Return [x, y] of the center of cell containing provided text 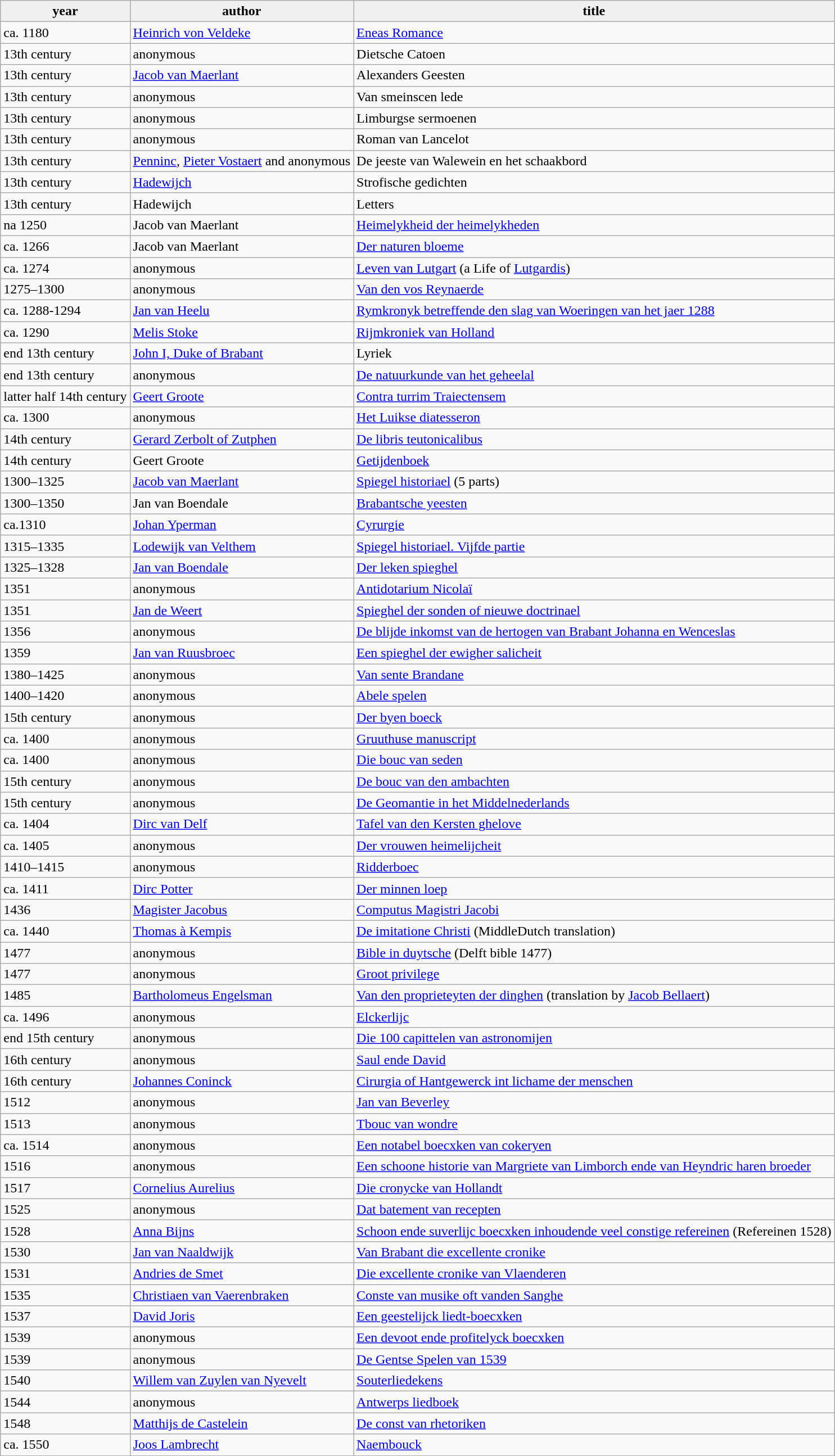
1400–1420 [65, 696]
1531 [65, 1273]
Een geestelijck liedt-boecxken [594, 1317]
Der minnen loep [594, 888]
Letters [594, 204]
Jan van Heelu [242, 311]
Het Luikse diatesseron [594, 418]
Getijdenboek [594, 460]
Saul ende David [594, 1060]
Alexanders Geesten [594, 75]
Lodewijk van Velthem [242, 546]
Cornelius Aurelius [242, 1188]
Der byen boeck [594, 717]
ca. 1266 [65, 246]
Een spieghel der ewigher salicheit [594, 653]
ca. 1300 [65, 418]
na 1250 [65, 225]
Gruuthuse manuscript [594, 739]
Magister Jacobus [242, 910]
ca. 1404 [65, 824]
Spiegel historiael. Vijfde partie [594, 546]
Groot privilege [594, 974]
Conste van musike oft vanden Sanghe [594, 1295]
Elckerlijc [594, 1017]
end 15th century [65, 1038]
Heinrich von Veldeke [242, 33]
1485 [65, 996]
Bartholomeus Engelsman [242, 996]
Johan Yperman [242, 524]
1537 [65, 1317]
1315–1335 [65, 546]
Van den proprieteyten der dinghen (translation by Jacob Bellaert) [594, 996]
Dat batement van recepten [594, 1209]
1513 [65, 1124]
Jan van Naaldwijk [242, 1252]
Jan van Beverley [594, 1102]
title [594, 11]
Die 100 capittelen van astronomijen [594, 1038]
1544 [65, 1402]
Cyrurgie [594, 524]
Souterliedekens [594, 1381]
Roman van Lancelot [594, 139]
ca. 1514 [65, 1145]
Die cronycke van Hollandt [594, 1188]
Spieghel der sonden of nieuwe doctrinael [594, 610]
1359 [65, 653]
De bouc van den ambachten [594, 781]
Die excellente cronike van Vlaenderen [594, 1273]
Naembouck [594, 1445]
Heimelykheid der heimelykheden [594, 225]
Penninc, Pieter Vostaert and anonymous [242, 161]
John I, Duke of Brabant [242, 354]
Strofische gedichten [594, 182]
Der vrouwen heimelijcheit [594, 845]
1512 [65, 1102]
1540 [65, 1381]
Der leken spieghel [594, 567]
1436 [65, 910]
Willem van Zuylen van Nyevelt [242, 1381]
ca. 1496 [65, 1017]
De blijde inkomst van de hertogen van Brabant Johanna en Wenceslas [594, 632]
ca. 1288-1294 [65, 311]
Dirc Potter [242, 888]
De natuurkunde van het geheelal [594, 375]
Rymkronyk betreffende den slag van Woeringen van het jaer 1288 [594, 311]
ca. 1290 [65, 332]
1528 [65, 1231]
1275–1300 [65, 290]
Jan de Weert [242, 610]
Eneas Romance [594, 33]
1517 [65, 1188]
ca. 1405 [65, 845]
Matthijs de Castelein [242, 1423]
Abele spelen [594, 696]
Thomas à Kempis [242, 931]
latter half 14th century [65, 396]
Lyriek [594, 354]
ca. 1180 [65, 33]
Rijmkroniek van Holland [594, 332]
Cirurgia of Hantgewerck int lichame der menschen [594, 1081]
1535 [65, 1295]
1530 [65, 1252]
1516 [65, 1166]
Tafel van den Kersten ghelove [594, 824]
ca. 1274 [65, 268]
Van smeinscen lede [594, 97]
Dirc van Delf [242, 824]
De Gentse Spelen van 1539 [594, 1359]
Spiegel historiael (5 parts) [594, 482]
Schoon ende suverlijc boecxken inhoudende veel constige refereinen (Refereinen 1528) [594, 1231]
Computus Magistri Jacobi [594, 910]
De jeeste van Walewein en het schaakbord [594, 161]
David Joris [242, 1317]
De libris teutonicalibus [594, 439]
Ridderboec [594, 867]
Van Brabant die excellente cronike [594, 1252]
Limburgse sermoenen [594, 118]
Andries de Smet [242, 1273]
author [242, 11]
Anna Bijns [242, 1231]
Van sente Brandane [594, 675]
Der naturen bloeme [594, 246]
De imitatione Christi (MiddleDutch translation) [594, 931]
Dietsche Catoen [594, 54]
Van den vos Reynaerde [594, 290]
Tbouc van wondre [594, 1124]
Bible in duytsche (Delft bible 1477) [594, 953]
ca. 1550 [65, 1445]
Die bouc van seden [594, 760]
year [65, 11]
De const van rhetoriken [594, 1423]
Gerard Zerbolt of Zutphen [242, 439]
1325–1328 [65, 567]
Een devoot ende profitelyck boecxken [594, 1338]
Brabantsche yeesten [594, 503]
Contra turrim Traiectensem [594, 396]
1380–1425 [65, 675]
Joos Lambrecht [242, 1445]
1300–1325 [65, 482]
De Geomantie in het Middelnederlands [594, 803]
Antwerps liedboek [594, 1402]
Jan van Ruusbroec [242, 653]
ca. 1411 [65, 888]
Leven van Lutgart (a Life of Lutgardis) [594, 268]
1410–1415 [65, 867]
Melis Stoke [242, 332]
1548 [65, 1423]
Een notabel boecxken van cokeryen [594, 1145]
Christiaen van Vaerenbraken [242, 1295]
ca.1310 [65, 524]
Johannes Coninck [242, 1081]
1356 [65, 632]
Antidotarium Nicolaï [594, 589]
1300–1350 [65, 503]
ca. 1440 [65, 931]
1525 [65, 1209]
Een schoone historie van Margriete van Limborch ende van Heyndric haren broeder [594, 1166]
